For the text-containing cell, return its midpoint in (X, Y) coordinate format. 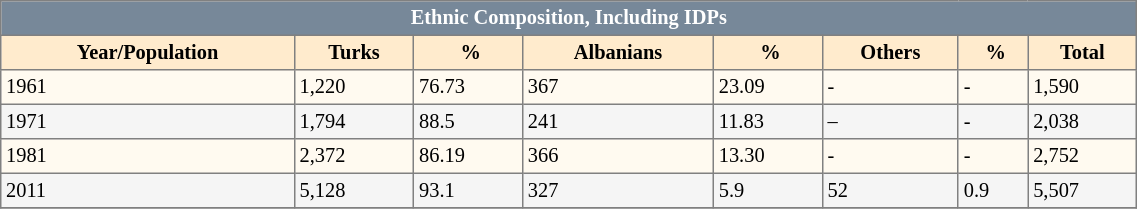
367 (618, 87)
2,752 (1082, 156)
11.83 (768, 121)
327 (618, 190)
2,038 (1082, 121)
Others (890, 52)
0.9 (992, 190)
Total (1082, 52)
23.09 (768, 87)
1,794 (354, 121)
5,128 (354, 190)
Ethnic Composition, Including IDPs (569, 18)
1,590 (1082, 87)
– (890, 121)
366 (618, 156)
1981 (148, 156)
1,220 (354, 87)
93.1 (468, 190)
5,507 (1082, 190)
52 (890, 190)
1961 (148, 87)
2011 (148, 190)
Albanians (618, 52)
88.5 (468, 121)
241 (618, 121)
Turks (354, 52)
13.30 (768, 156)
5.9 (768, 190)
1971 (148, 121)
2,372 (354, 156)
76.73 (468, 87)
86.19 (468, 156)
Year/Population (148, 52)
